For the text-containing cell, return its midpoint in [X, Y] coordinate format. 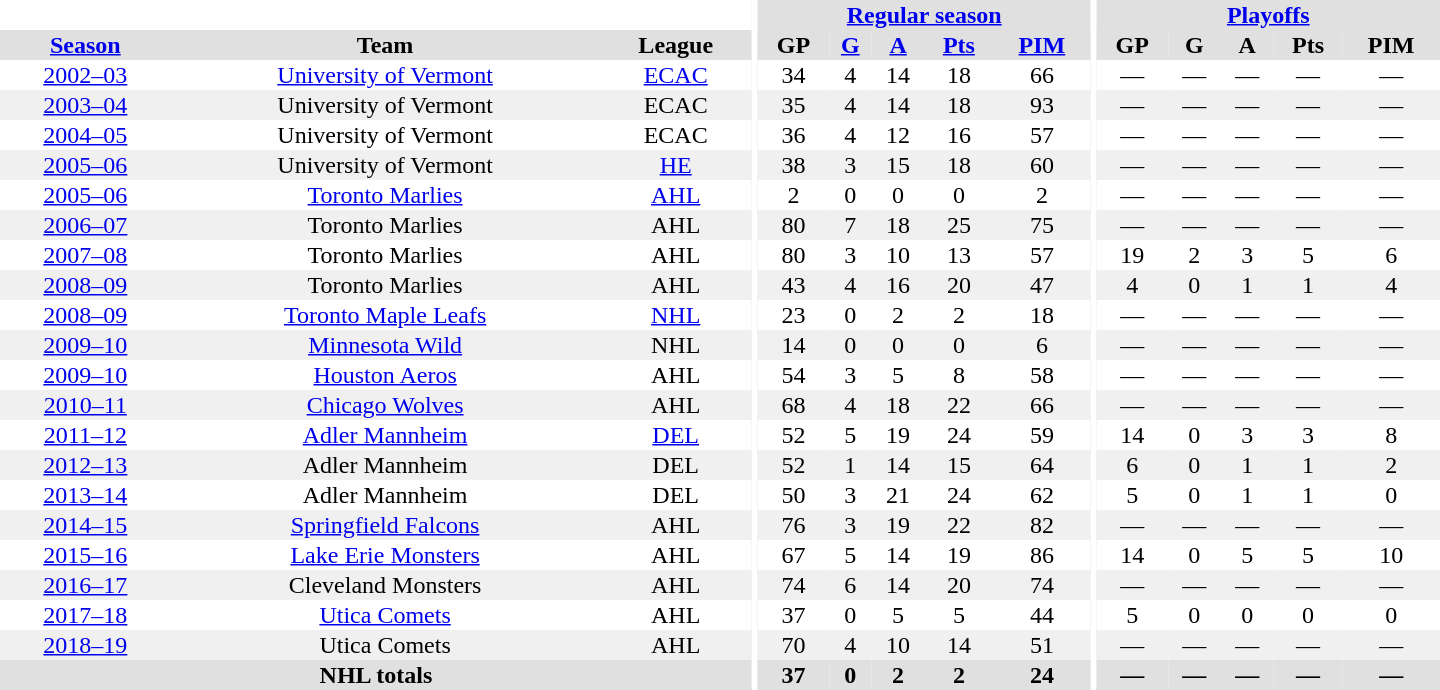
12 [898, 135]
51 [1042, 645]
Season [86, 45]
NHL totals [376, 675]
2007–08 [86, 255]
75 [1042, 225]
Team [386, 45]
86 [1042, 555]
2016–17 [86, 585]
2010–11 [86, 405]
13 [960, 255]
68 [794, 405]
2018–19 [86, 645]
47 [1042, 285]
Cleveland Monsters [386, 585]
Lake Erie Monsters [386, 555]
2017–18 [86, 615]
Chicago Wolves [386, 405]
54 [794, 375]
36 [794, 135]
2011–12 [86, 435]
2003–04 [86, 105]
44 [1042, 615]
Springfield Falcons [386, 525]
76 [794, 525]
62 [1042, 495]
38 [794, 165]
2012–13 [86, 465]
59 [1042, 435]
Houston Aeros [386, 375]
2006–07 [86, 225]
2002–03 [86, 75]
58 [1042, 375]
70 [794, 645]
2004–05 [86, 135]
93 [1042, 105]
Regular season [924, 15]
60 [1042, 165]
2013–14 [86, 495]
43 [794, 285]
League [676, 45]
82 [1042, 525]
Toronto Maple Leafs [386, 315]
2014–15 [86, 525]
35 [794, 105]
21 [898, 495]
Playoffs [1268, 15]
50 [794, 495]
64 [1042, 465]
Minnesota Wild [386, 345]
67 [794, 555]
25 [960, 225]
HE [676, 165]
7 [850, 225]
2015–16 [86, 555]
34 [794, 75]
23 [794, 315]
